Pinpoint the cell where the given text exists, returning its [x, y] midpoint coordinate. 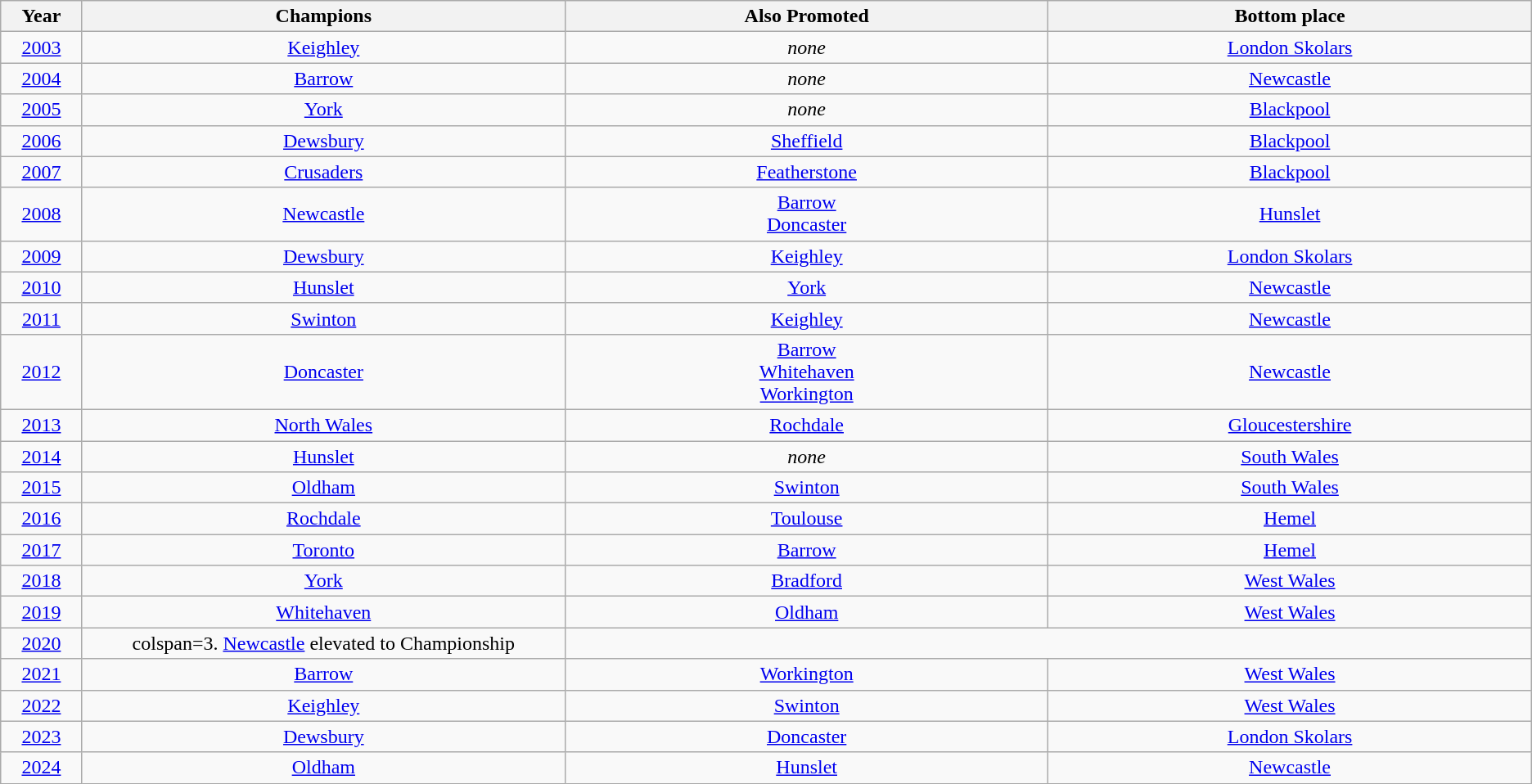
Bottom place [1290, 16]
2010 [41, 287]
2004 [41, 79]
Crusaders [323, 172]
Barrow Whitehaven Workington [806, 372]
Workington [806, 674]
Year [41, 16]
2007 [41, 172]
2018 [41, 581]
2023 [41, 737]
2012 [41, 372]
Featherstone [806, 172]
2022 [41, 705]
Gloucestershire [1290, 425]
2006 [41, 141]
Toronto [323, 550]
2020 [41, 643]
2016 [41, 519]
2019 [41, 612]
2011 [41, 318]
North Wales [323, 425]
2014 [41, 456]
Sheffield [806, 141]
Bradford [806, 581]
2024 [41, 768]
2008 [41, 214]
2017 [41, 550]
Whitehaven [323, 612]
Barrow Doncaster [806, 214]
2003 [41, 47]
Toulouse [806, 519]
2015 [41, 488]
2013 [41, 425]
2009 [41, 256]
2021 [41, 674]
colspan=3. Newcastle elevated to Championship [323, 643]
Champions [323, 16]
Also Promoted [806, 16]
2005 [41, 110]
